Pinpoint the cell where the given text exists, returning its [x, y] midpoint coordinate. 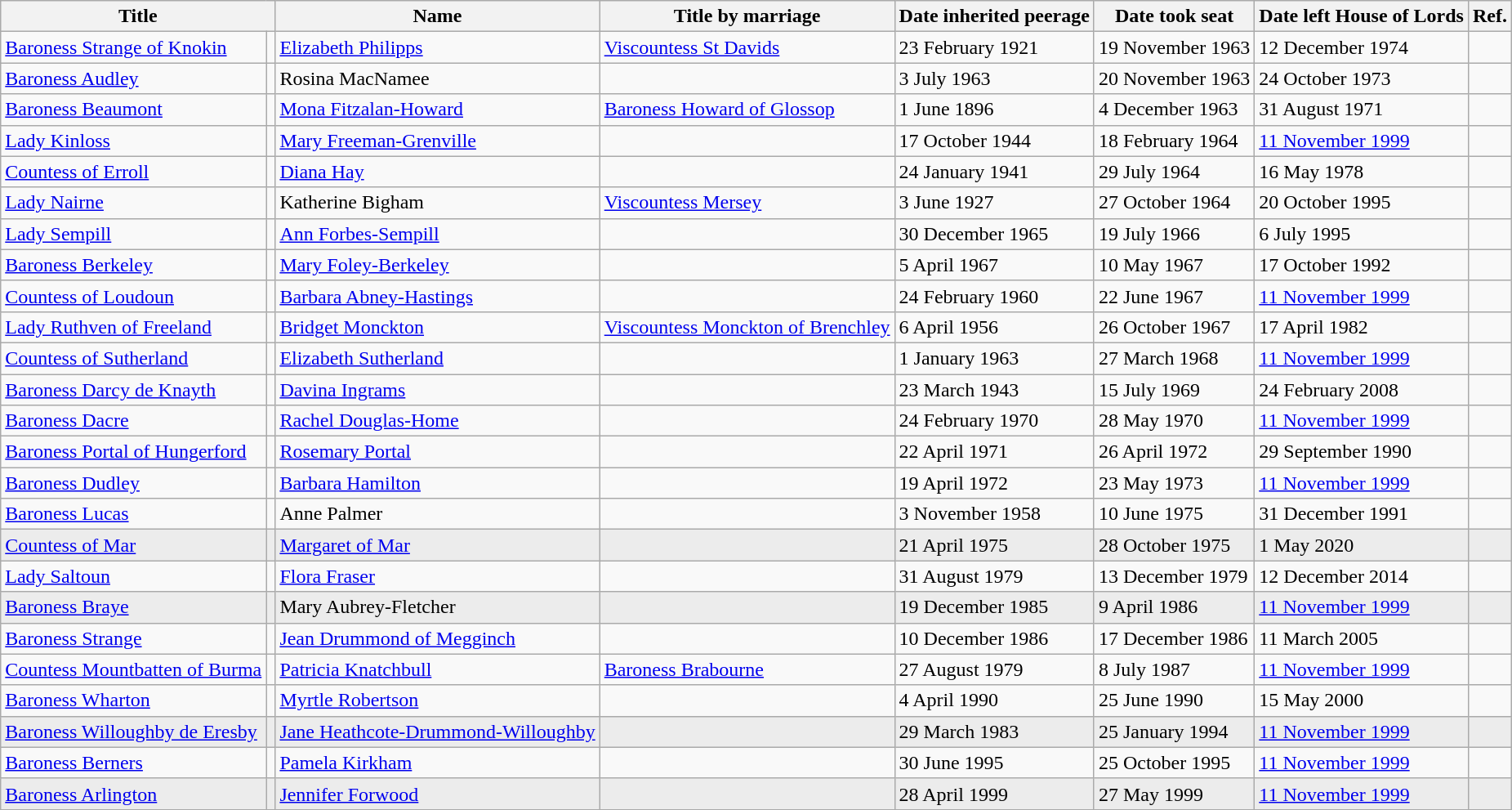
Name [438, 16]
9 April 1986 [1174, 607]
22 April 1971 [994, 452]
Ann Forbes-Sempill [438, 234]
Title by marriage [747, 16]
Date left House of Lords [1362, 16]
26 October 1967 [1174, 327]
Elizabeth Philipps [438, 47]
Barbara Hamilton [438, 483]
Baroness Audley [134, 78]
Davina Ingrams [438, 390]
17 October 1944 [994, 141]
20 November 1963 [1174, 78]
Diana Hay [438, 172]
Lady Nairne [134, 203]
Rosemary Portal [438, 452]
22 June 1967 [1174, 296]
Countess of Mar [134, 545]
Baroness Willoughby de Eresby [134, 732]
Lady Saltoun [134, 576]
Jean Drummond of Megginch [438, 638]
Countess of Erroll [134, 172]
Title [138, 16]
23 February 1921 [994, 47]
10 June 1975 [1174, 514]
Flora Fraser [438, 576]
23 May 1973 [1174, 483]
17 December 1986 [1174, 638]
15 July 1969 [1174, 390]
5 April 1967 [994, 265]
24 October 1973 [1362, 78]
30 December 1965 [994, 234]
Baroness Portal of Hungerford [134, 452]
10 December 1986 [994, 638]
8 July 1987 [1174, 669]
Anne Palmer [438, 514]
Baroness Howard of Glossop [747, 110]
13 December 1979 [1174, 576]
25 January 1994 [1174, 732]
Jane Heathcote-Drummond-Willoughby [438, 732]
Date inherited peerage [994, 16]
30 June 1995 [994, 763]
25 June 1990 [1174, 700]
3 November 1958 [994, 514]
Viscountess Mersey [747, 203]
19 December 1985 [994, 607]
20 October 1995 [1362, 203]
24 January 1941 [994, 172]
Jennifer Forwood [438, 794]
24 February 2008 [1362, 390]
1 May 2020 [1362, 545]
27 May 1999 [1174, 794]
6 July 1995 [1362, 234]
25 October 1995 [1174, 763]
24 February 1970 [994, 421]
Baroness Wharton [134, 700]
Baroness Beaumont [134, 110]
4 December 1963 [1174, 110]
Rachel Douglas-Home [438, 421]
31 August 1979 [994, 576]
Countess Mountbatten of Burma [134, 669]
Rosina MacNamee [438, 78]
16 May 1978 [1362, 172]
Baroness Berkeley [134, 265]
Lady Ruthven of Freeland [134, 327]
Countess of Loudoun [134, 296]
Barbara Abney-Hastings [438, 296]
Bridget Monckton [438, 327]
Baroness Arlington [134, 794]
3 June 1927 [994, 203]
Mary Foley-Berkeley [438, 265]
Viscountess St Davids [747, 47]
Baroness Brabourne [747, 669]
Elizabeth Sutherland [438, 358]
Baroness Darcy de Knayth [134, 390]
Lady Sempill [134, 234]
Countess of Sutherland [134, 358]
31 December 1991 [1362, 514]
Viscountess Monckton of Brenchley [747, 327]
15 May 2000 [1362, 700]
28 October 1975 [1174, 545]
24 February 1960 [994, 296]
6 April 1956 [994, 327]
Baroness Dudley [134, 483]
26 April 1972 [1174, 452]
Ref. [1490, 16]
Myrtle Robertson [438, 700]
Baroness Berners [134, 763]
19 November 1963 [1174, 47]
21 April 1975 [994, 545]
19 July 1966 [1174, 234]
Pamela Kirkham [438, 763]
Baroness Strange [134, 638]
Mary Freeman-Grenville [438, 141]
27 August 1979 [994, 669]
28 May 1970 [1174, 421]
4 April 1990 [994, 700]
23 March 1943 [994, 390]
29 September 1990 [1362, 452]
11 March 2005 [1362, 638]
Margaret of Mar [438, 545]
Baroness Strange of Knokin [134, 47]
Baroness Lucas [134, 514]
17 April 1982 [1362, 327]
27 March 1968 [1174, 358]
10 May 1967 [1174, 265]
19 April 1972 [994, 483]
31 August 1971 [1362, 110]
12 December 2014 [1362, 576]
1 January 1963 [994, 358]
Patricia Knatchbull [438, 669]
3 July 1963 [994, 78]
18 February 1964 [1174, 141]
12 December 1974 [1362, 47]
28 April 1999 [994, 794]
Baroness Braye [134, 607]
Date took seat [1174, 16]
27 October 1964 [1174, 203]
Mona Fitzalan-Howard [438, 110]
29 July 1964 [1174, 172]
Katherine Bigham [438, 203]
29 March 1983 [994, 732]
Baroness Dacre [134, 421]
Lady Kinloss [134, 141]
1 June 1896 [994, 110]
Mary Aubrey-Fletcher [438, 607]
17 October 1992 [1362, 265]
